Return the [X, Y] coordinate for the center point of the cell that contains the specified text.  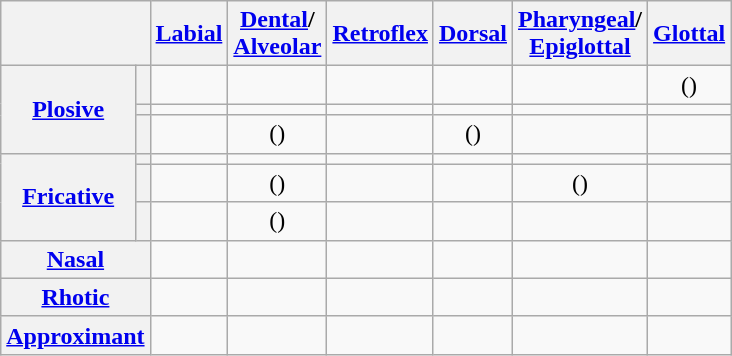
Pharyngeal/Epiglottal [580, 34]
Retroflex [380, 34]
Labial [189, 34]
Glottal [690, 34]
Dorsal [472, 34]
Approximant [76, 335]
Rhotic [76, 297]
Nasal [76, 259]
Dental/Alveolar [278, 34]
Fricative [68, 196]
Plosive [68, 110]
